Capture the cell that displays the provided text and extract its [x, y] central coordinate. 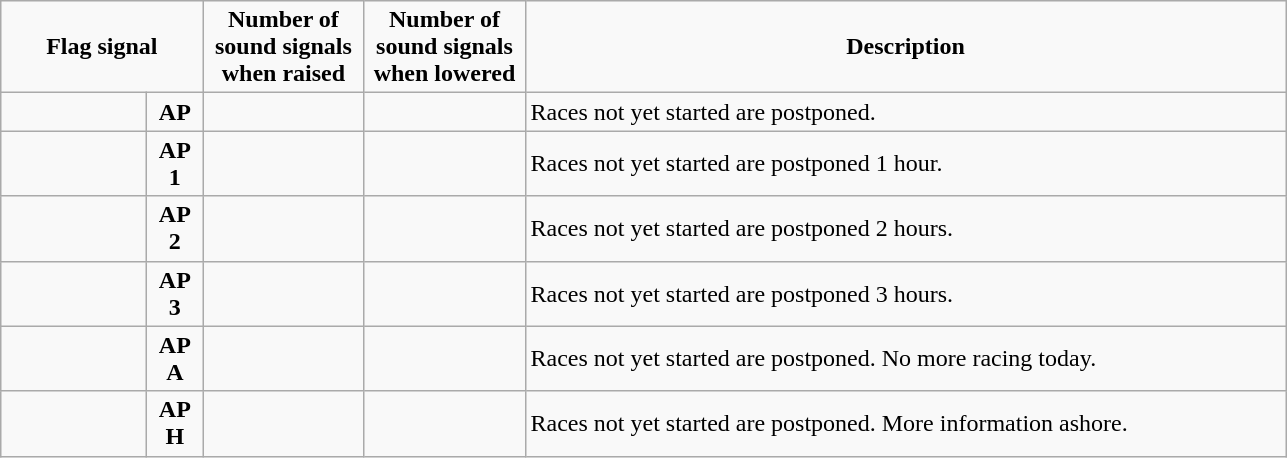
Races not yet started are postponed. [906, 112]
Races not yet started are postponed 2 hours. [906, 228]
AP2 [175, 228]
AP1 [175, 164]
AP3 [175, 294]
Number of sound signals when raised [284, 47]
Races not yet started are postponed. More information ashore. [906, 424]
Races not yet started are postponed. No more racing today. [906, 358]
APA [175, 358]
Races not yet started are postponed 3 hours. [906, 294]
Number of sound signals when lowered [444, 47]
Flag signal [102, 47]
Races not yet started are postponed 1 hour. [906, 164]
AP [175, 112]
APH [175, 424]
Description [906, 47]
